Identify which cell holds the provided text, then report its (X, Y) central coordinate. 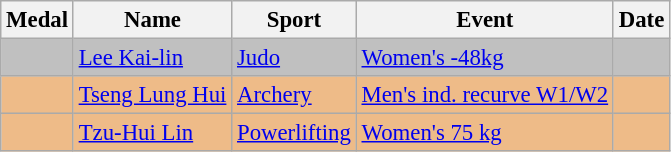
Archery (294, 95)
Powerlifting (294, 133)
Medal (38, 20)
Women's -48kg (484, 58)
Event (484, 20)
Judo (294, 58)
Date (641, 20)
Tzu-Hui Lin (152, 133)
Women's 75 kg (484, 133)
Men's ind. recurve W1/W2 (484, 95)
Sport (294, 20)
Lee Kai-lin (152, 58)
Tseng Lung Hui (152, 95)
Name (152, 20)
